Return [X, Y] of the center of cell containing provided text 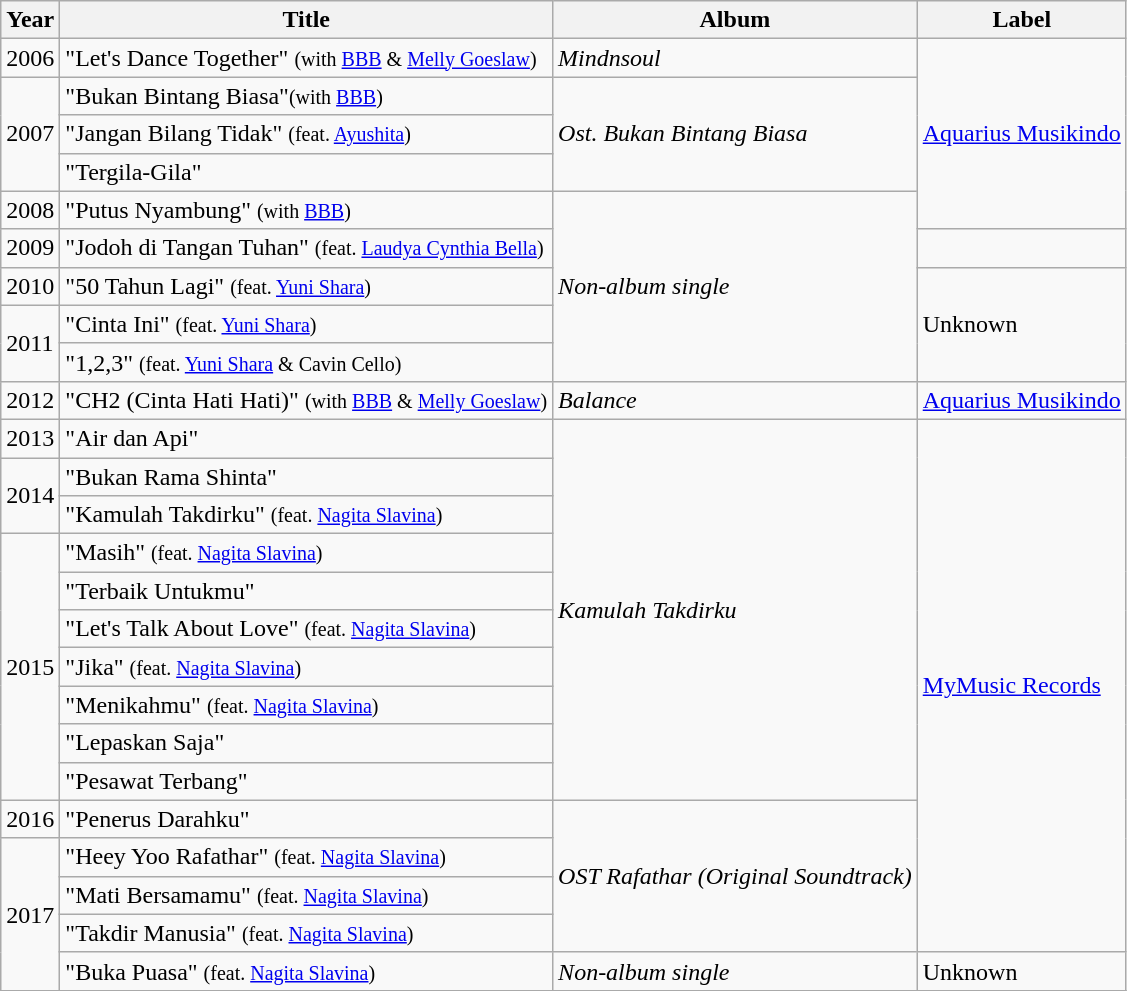
"Terbaik Untukmu" [306, 591]
"50 Tahun Lagi" (feat. Yuni Shara) [306, 286]
"Let's Talk About Love" (feat. Nagita Slavina) [306, 629]
"Masih" (feat. Nagita Slavina) [306, 553]
OST Rafathar (Original Soundtrack) [736, 876]
2009 [30, 248]
2013 [30, 438]
"Buka Puasa" (feat. Nagita Slavina) [306, 971]
Year [30, 20]
"Cinta Ini" (feat. Yuni Shara) [306, 324]
"Takdir Manusia" (feat. Nagita Slavina) [306, 933]
2011 [30, 343]
2012 [30, 400]
"Heey Yoo Rafathar" (feat. Nagita Slavina) [306, 857]
"Jangan Bilang Tidak" (feat. Ayushita) [306, 134]
"Bukan Rama Shinta" [306, 477]
"Penerus Darahku" [306, 819]
Mindnsoul [736, 58]
2008 [30, 210]
2017 [30, 914]
2014 [30, 496]
2006 [30, 58]
"Air dan Api" [306, 438]
"Tergila-Gila" [306, 172]
"CH2 (Cinta Hati Hati)" (with BBB & Melly Goeslaw) [306, 400]
MyMusic Records [1022, 686]
2010 [30, 286]
Ost. Bukan Bintang Biasa [736, 134]
"Putus Nyambung" (with BBB) [306, 210]
2015 [30, 667]
"Menikahmu" (feat. Nagita Slavina) [306, 705]
"Pesawat Terbang" [306, 781]
2007 [30, 134]
"Mati Bersamamu" (feat. Nagita Slavina) [306, 895]
Album [736, 20]
"Jodoh di Tangan Tuhan" (feat. Laudya Cynthia Bella) [306, 248]
Kamulah Takdirku [736, 610]
"Jika" (feat. Nagita Slavina) [306, 667]
"Bukan Bintang Biasa"(with BBB) [306, 96]
"1,2,3" (feat. Yuni Shara & Cavin Cello) [306, 362]
"Let's Dance Together" (with BBB & Melly Goeslaw) [306, 58]
2016 [30, 819]
"Kamulah Takdirku" (feat. Nagita Slavina) [306, 515]
Balance [736, 400]
Label [1022, 20]
"Lepaskan Saja" [306, 743]
Title [306, 20]
